For the text-containing cell, return its midpoint in (x, y) coordinate format. 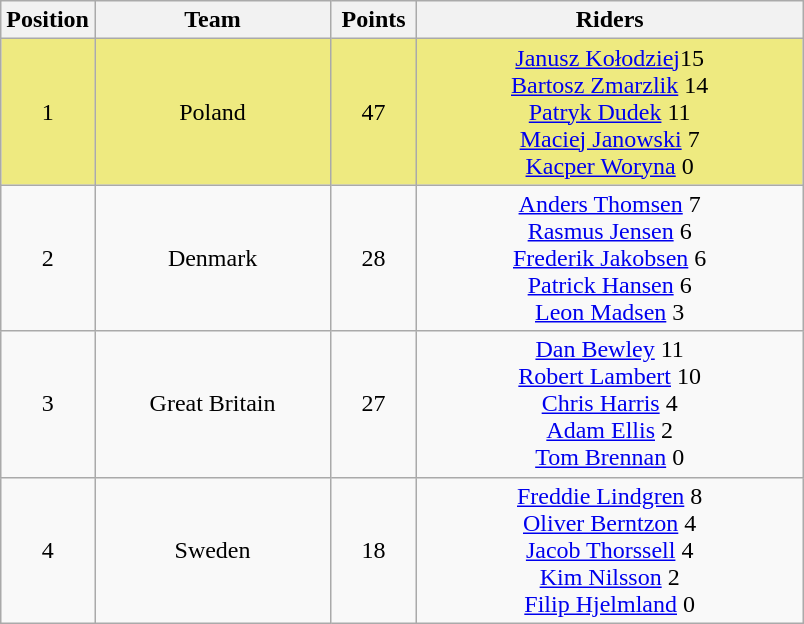
28 (374, 258)
27 (374, 404)
3 (48, 404)
2 (48, 258)
Dan Bewley 11Robert Lambert 10Chris Harris 4Adam Ellis 2Tom Brennan 0 (610, 404)
1 (48, 112)
Riders (610, 20)
Sweden (212, 550)
Points (374, 20)
Poland (212, 112)
47 (374, 112)
Janusz Kołodziej15 Bartosz Zmarzlik 14Patryk Dudek 11Maciej Janowski 7Kacper Woryna 0 (610, 112)
Position (48, 20)
Anders Thomsen 7Rasmus Jensen 6Frederik Jakobsen 6Patrick Hansen 6Leon Madsen 3 (610, 258)
Team (212, 20)
18 (374, 550)
Denmark (212, 258)
4 (48, 550)
Freddie Lindgren 8Oliver Berntzon 4Jacob Thorssell 4Kim Nilsson 2Filip Hjelmland 0 (610, 550)
Great Britain (212, 404)
